From the cell containing the given text, extract its center point as [x, y] coordinate. 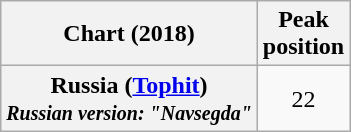
Chart (2018) [130, 34]
Peak position [303, 34]
22 [303, 98]
Russia (Tophit)Russian version: "Navsegda" [130, 98]
